Provide the [X, Y] coordinate of the cell's center where the given text is located.  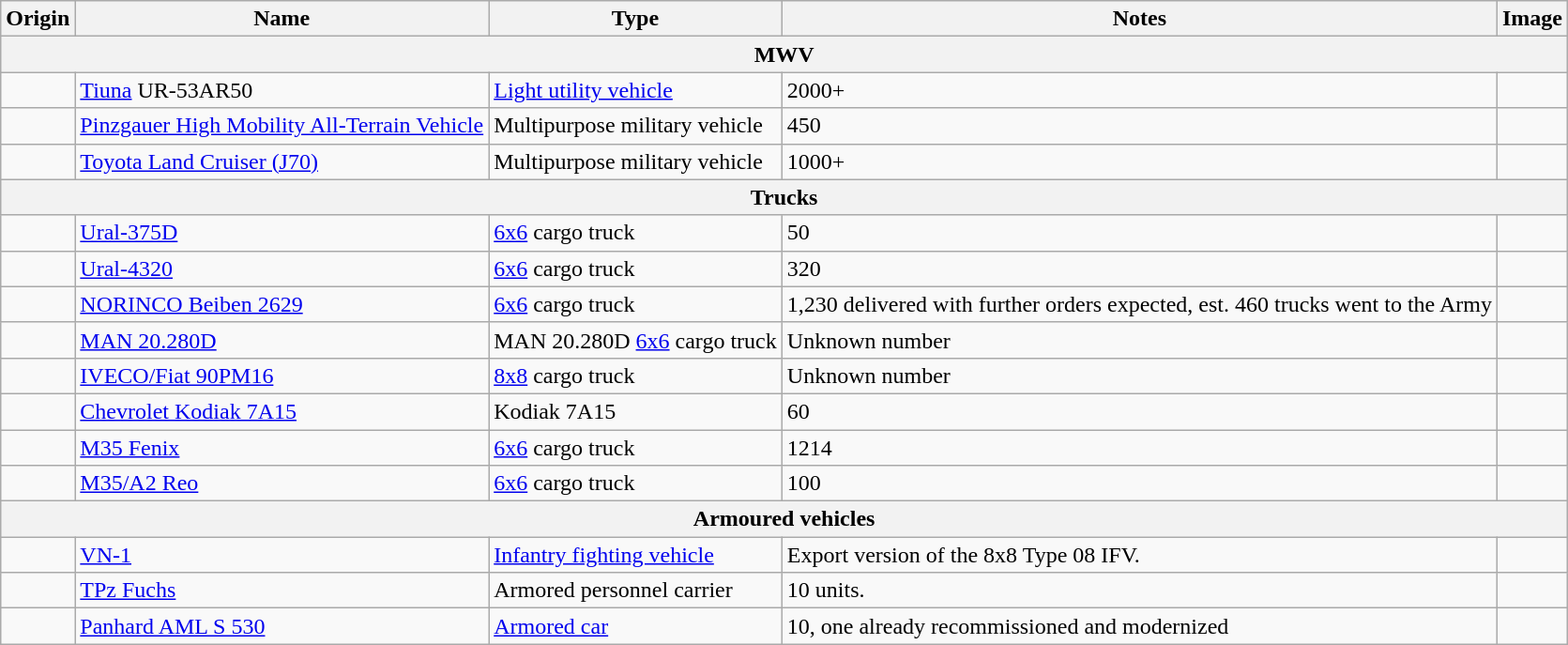
1000+ [1139, 161]
10 units. [1139, 591]
Ural-4320 [282, 269]
Armored personnel carrier [636, 591]
NORINCO Beiben 2629 [282, 304]
M35/A2 Reo [282, 484]
8x8 cargo truck [636, 376]
MAN 20.280D 6x6 cargo truck [636, 340]
Armoured vehicles [784, 519]
2000+ [1139, 90]
100 [1139, 484]
320 [1139, 269]
TPz Fuchs [282, 591]
Kodiak 7A15 [636, 411]
Trucks [784, 197]
MWV [784, 54]
MAN 20.280D [282, 340]
Chevrolet Kodiak 7A15 [282, 411]
Type [636, 19]
Armored car [636, 626]
Export version of the 8x8 Type 08 IFV. [1139, 555]
Ural-375D [282, 233]
Infantry fighting vehicle [636, 555]
Origin [38, 19]
50 [1139, 233]
Pinzgauer High Mobility All-Terrain Vehicle [282, 126]
1,230 delivered with further orders expected, est. 460 trucks went to the Army [1139, 304]
Image [1531, 19]
Name [282, 19]
Light utility vehicle [636, 90]
10, one already recommissioned and modernized [1139, 626]
Tiuna UR-53AR50 [282, 90]
IVECO/Fiat 90PM16 [282, 376]
M35 Fenix [282, 448]
Panhard AML S 530 [282, 626]
Notes [1139, 19]
60 [1139, 411]
450 [1139, 126]
1214 [1139, 448]
Toyota Land Cruiser (J70) [282, 161]
VN-1 [282, 555]
